Extract the [x, y] coordinate from the center of the cell holding the provided text.  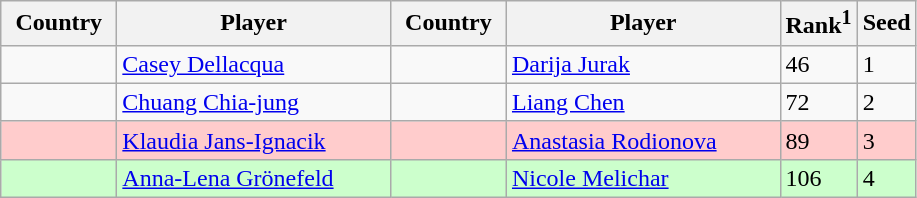
1 [886, 64]
Rank1 [818, 24]
72 [818, 102]
Chuang Chia-jung [254, 102]
46 [818, 64]
106 [818, 178]
Darija Jurak [643, 64]
Nicole Melichar [643, 178]
Anastasia Rodionova [643, 140]
Klaudia Jans-Ignacik [254, 140]
Casey Dellacqua [254, 64]
2 [886, 102]
89 [818, 140]
4 [886, 178]
3 [886, 140]
Seed [886, 24]
Anna-Lena Grönefeld [254, 178]
Liang Chen [643, 102]
